Pinpoint the cell where the given text exists, returning its (X, Y) midpoint coordinate. 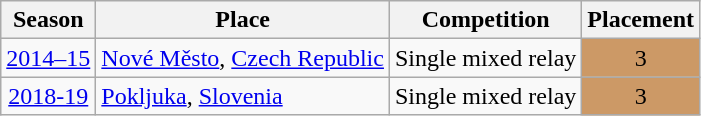
Nové Město, Czech Republic (243, 58)
Competition (485, 20)
Season (48, 20)
Placement (641, 20)
2018-19 (48, 96)
Place (243, 20)
Pokljuka, Slovenia (243, 96)
2014–15 (48, 58)
